Search for the cell housing the specified text and yield its [x, y] center coordinate. 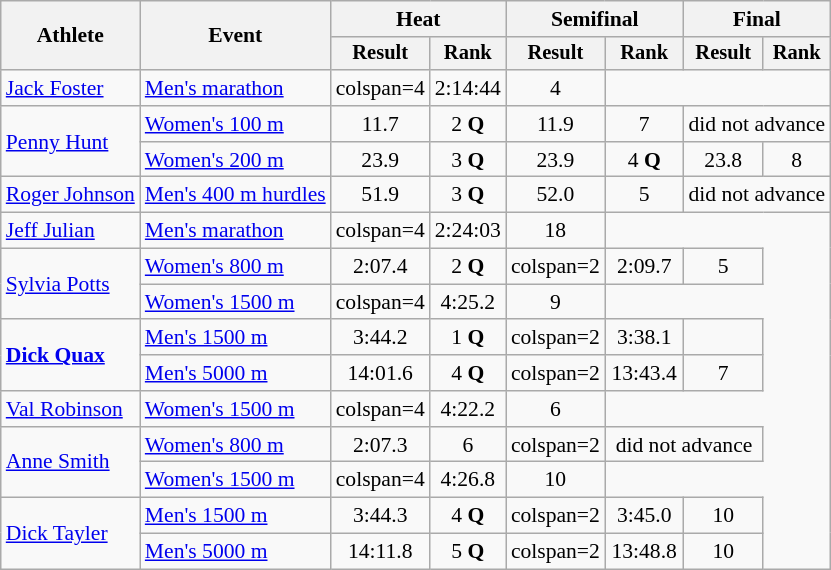
13:43.4 [644, 373]
3:38.1 [644, 338]
2:09.7 [644, 267]
Dick Tayler [70, 534]
Men's 400 m hurdles [236, 195]
2:24:03 [468, 231]
Val Robinson [70, 409]
Final [756, 19]
9 [556, 302]
2:14:44 [468, 88]
1 Q [468, 338]
4:26.8 [468, 480]
Roger Johnson [70, 195]
Penny Hunt [70, 142]
11.7 [380, 124]
3:45.0 [644, 516]
Dick Quax [70, 356]
11.9 [556, 124]
2:07.4 [380, 267]
Athlete [70, 36]
Anne Smith [70, 462]
Women's 100 m [236, 124]
52.0 [556, 195]
13:48.8 [644, 552]
4:22.2 [468, 409]
Event [236, 36]
Heat [418, 19]
18 [556, 231]
5 Q [468, 552]
Women's 200 m [236, 160]
14:01.6 [380, 373]
2:07.3 [380, 445]
Semifinal [595, 19]
Jack Foster [70, 88]
4:25.2 [468, 302]
8 [796, 160]
Sylvia Potts [70, 284]
3:44.2 [380, 338]
3:44.3 [380, 516]
4 [556, 88]
Jeff Julian [70, 231]
14:11.8 [380, 552]
23.8 [723, 160]
51.9 [380, 195]
